Return [x, y] of the center of cell containing provided text 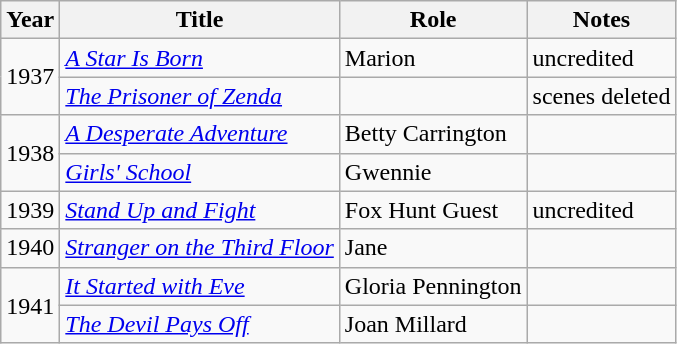
Notes [602, 20]
1937 [30, 77]
The Devil Pays Off [200, 324]
1940 [30, 248]
Year [30, 20]
The Prisoner of Zenda [200, 96]
scenes deleted [602, 96]
1939 [30, 210]
Betty Carrington [433, 134]
Joan Millard [433, 324]
Girls' School [200, 172]
Gwennie [433, 172]
Fox Hunt Guest [433, 210]
Stand Up and Fight [200, 210]
Role [433, 20]
A Star Is Born [200, 58]
Stranger on the Third Floor [200, 248]
Jane [433, 248]
A Desperate Adventure [200, 134]
Gloria Pennington [433, 286]
Marion [433, 58]
1941 [30, 305]
It Started with Eve [200, 286]
Title [200, 20]
1938 [30, 153]
